Provide the [X, Y] coordinate of the cell's center where the given text is located.  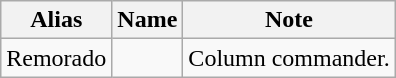
Name [148, 20]
Note [289, 20]
Remorado [56, 58]
Alias [56, 20]
Column commander. [289, 58]
